Return the [x, y] coordinate for the center point of the cell that contains the specified text.  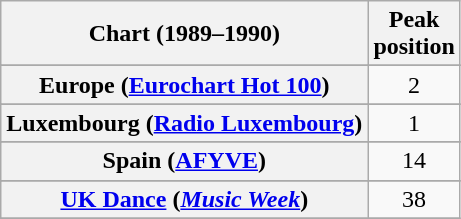
Spain (AFYVE) [184, 161]
Europe (Eurochart Hot 100) [184, 85]
Peakposition [414, 34]
14 [414, 161]
UK Dance (Music Week) [184, 199]
Luxembourg (Radio Luxembourg) [184, 123]
1 [414, 123]
38 [414, 199]
Chart (1989–1990) [184, 34]
2 [414, 85]
